Provide the [x, y] coordinate of the cell's center where the given text is located.  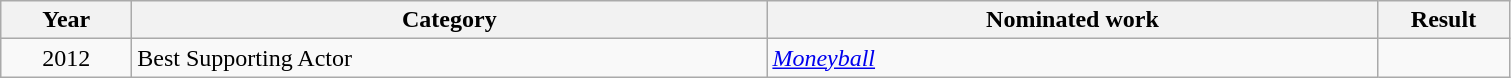
Moneyball [1072, 58]
Nominated work [1072, 20]
Best Supporting Actor [450, 58]
2012 [66, 58]
Category [450, 20]
Year [66, 20]
Result [1444, 20]
